Scan for the cell matching the given text and deliver its (x, y) coordinate at center. 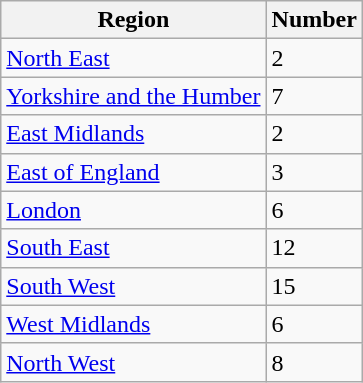
North West (134, 362)
8 (314, 362)
North East (134, 58)
Yorkshire and the Humber (134, 96)
West Midlands (134, 324)
East Midlands (134, 134)
South East (134, 248)
15 (314, 286)
South West (134, 286)
12 (314, 248)
Number (314, 20)
East of England (134, 172)
Region (134, 20)
3 (314, 172)
London (134, 210)
7 (314, 96)
